Identify which cell holds the provided text, then report its [X, Y] central coordinate. 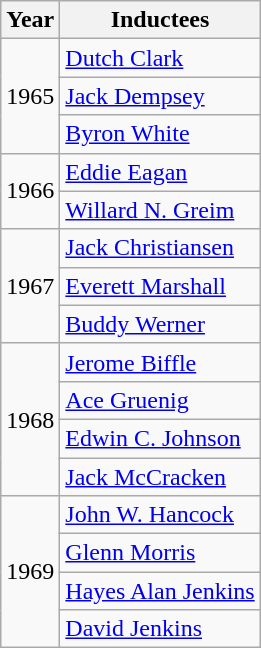
Jack Christiansen [160, 248]
Year [30, 20]
Glenn Morris [160, 553]
Jerome Biffle [160, 362]
Dutch Clark [160, 58]
1965 [30, 96]
Eddie Eagan [160, 172]
Jack McCracken [160, 477]
Buddy Werner [160, 324]
1967 [30, 286]
John W. Hancock [160, 515]
David Jenkins [160, 629]
Edwin C. Johnson [160, 438]
Hayes Alan Jenkins [160, 591]
Everett Marshall [160, 286]
Byron White [160, 134]
Willard N. Greim [160, 210]
1966 [30, 191]
Inductees [160, 20]
1968 [30, 419]
1969 [30, 572]
Jack Dempsey [160, 96]
Ace Gruenig [160, 400]
